For the text-containing cell, return its midpoint in [X, Y] coordinate format. 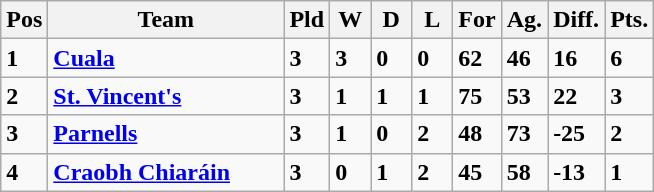
46 [524, 58]
62 [477, 58]
Team [166, 20]
Parnells [166, 134]
16 [576, 58]
75 [477, 96]
4 [24, 172]
48 [477, 134]
58 [524, 172]
L [432, 20]
Pts. [630, 20]
Cuala [166, 58]
53 [524, 96]
D [392, 20]
St. Vincent's [166, 96]
Craobh Chiaráin [166, 172]
45 [477, 172]
73 [524, 134]
W [350, 20]
22 [576, 96]
Ag. [524, 20]
For [477, 20]
6 [630, 58]
-13 [576, 172]
Diff. [576, 20]
Pld [307, 20]
-25 [576, 134]
Pos [24, 20]
